Output the [X, Y] coordinate of the center of the cell containing the given text.  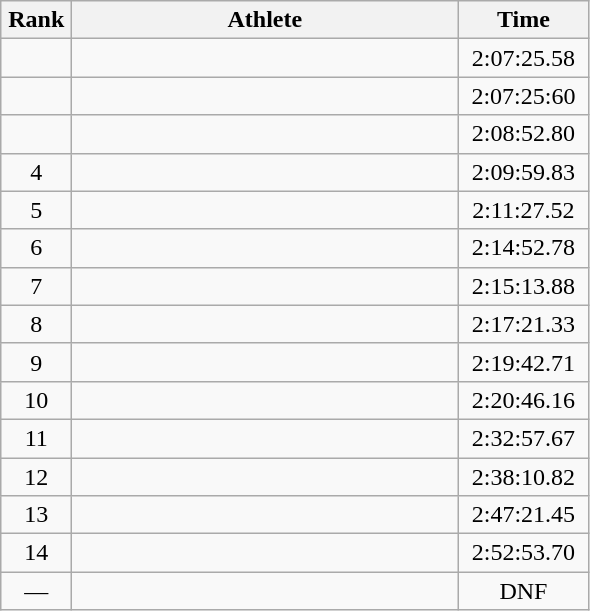
Athlete [265, 20]
2:52:53.70 [524, 553]
7 [36, 286]
DNF [524, 591]
2:19:42.71 [524, 362]
2:08:52.80 [524, 134]
2:07:25:60 [524, 96]
2:07:25.58 [524, 58]
10 [36, 400]
2:09:59.83 [524, 172]
2:15:13.88 [524, 286]
14 [36, 553]
2:20:46.16 [524, 400]
2:17:21.33 [524, 324]
2:11:27.52 [524, 210]
— [36, 591]
4 [36, 172]
9 [36, 362]
5 [36, 210]
2:14:52.78 [524, 248]
2:38:10.82 [524, 477]
6 [36, 248]
11 [36, 438]
8 [36, 324]
13 [36, 515]
12 [36, 477]
Rank [36, 20]
2:32:57.67 [524, 438]
2:47:21.45 [524, 515]
Time [524, 20]
